Find where the given text appears and provide that cell's center as [x, y] coordinate. 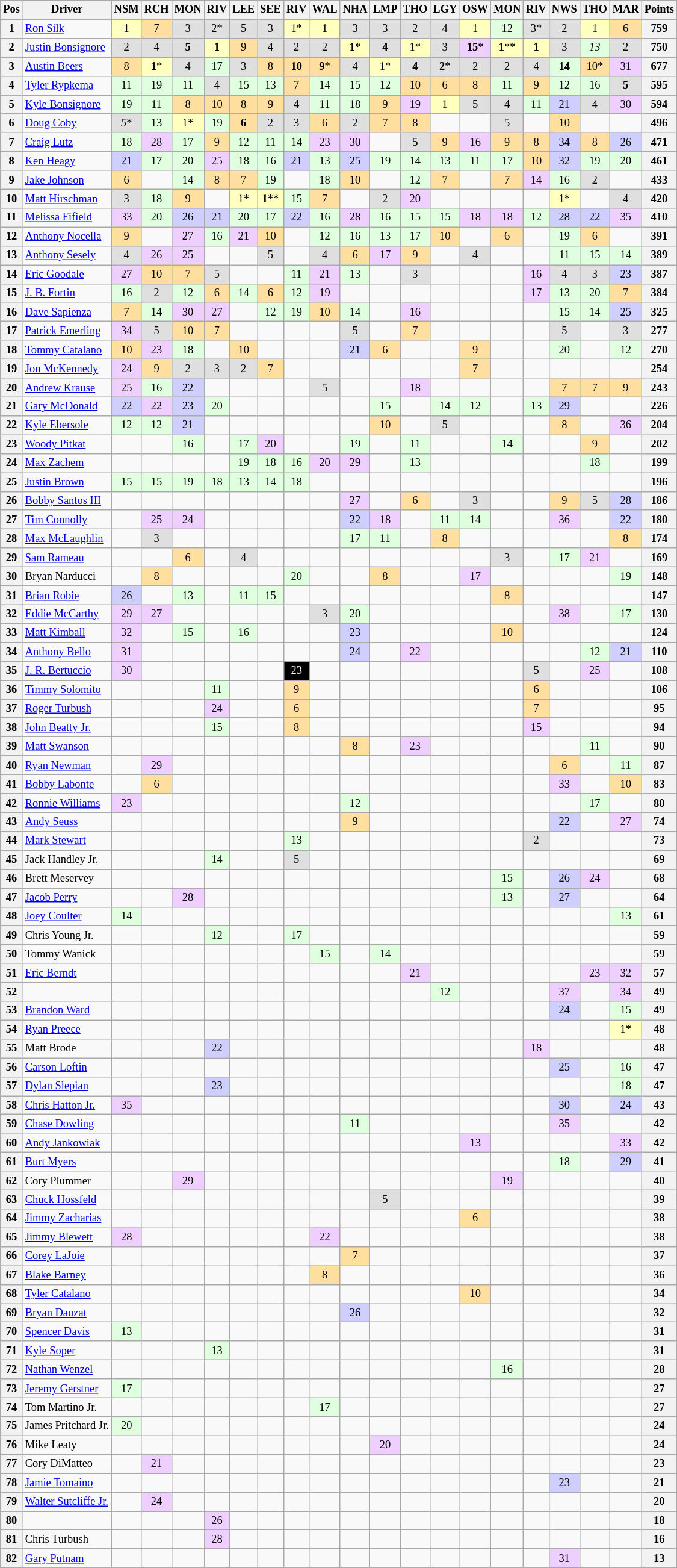
169 [659, 558]
Bobby Santos III [67, 501]
Woody Pitkat [67, 444]
95 [659, 708]
J. R. Bertuccio [67, 671]
759 [659, 29]
Points [659, 10]
76 [12, 1445]
Kyle Bonsignore [67, 105]
Gary Putnam [67, 1558]
MAR [626, 10]
87 [659, 765]
9* [325, 66]
384 [659, 293]
Matt Swanson [67, 747]
Sam Rameau [67, 558]
277 [659, 331]
Gary McDonald [67, 407]
325 [659, 312]
Roger Turbush [67, 708]
90 [659, 747]
243 [659, 388]
Kyle Ebersole [67, 425]
70 [12, 1332]
55 [12, 1049]
Kyle Soper [67, 1351]
Chris Young Jr. [67, 936]
LEE [244, 10]
Chris Turbush [67, 1539]
Dylan Slepian [67, 1086]
65 [12, 1237]
50 [12, 954]
Matt Hirschman [67, 199]
WAL [325, 10]
Jeremy Gerstner [67, 1389]
461 [659, 161]
Ken Heagy [67, 161]
106 [659, 690]
71 [12, 1351]
174 [659, 538]
Walter Sutcliffe Jr. [67, 1502]
82 [12, 1558]
54 [12, 1030]
Tom Martino Jr. [67, 1408]
Dave Sapienza [67, 312]
Matt Brode [67, 1049]
Anthony Nocella [67, 236]
677 [659, 66]
Andrew Krause [67, 388]
Anthony Sesely [67, 255]
Bobby Labonte [67, 784]
James Pritchard Jr. [67, 1426]
Ron Silk [67, 29]
391 [659, 236]
66 [12, 1256]
79 [12, 1502]
53 [12, 1010]
Pos [12, 10]
Burt Myers [67, 1162]
433 [659, 179]
Melissa Fifield [67, 218]
Anthony Bello [67, 652]
Cory DiMatteo [67, 1464]
NHA [355, 10]
Jamie Tomaino [67, 1482]
LGY [445, 10]
750 [659, 48]
67 [12, 1275]
3* [537, 29]
Timmy Solomito [67, 690]
180 [659, 520]
51 [12, 973]
44 [12, 841]
77 [12, 1464]
Corey LaJoie [67, 1256]
81 [12, 1539]
226 [659, 407]
RCH [156, 10]
Jon McKennedy [67, 369]
Tommy Catalano [67, 350]
Matt Kimball [67, 633]
202 [659, 444]
410 [659, 218]
Spencer Davis [67, 1332]
Justin Bonsignore [67, 48]
Mike Leaty [67, 1445]
595 [659, 86]
Patrick Emerling [67, 331]
186 [659, 501]
Chase Dowling [67, 1124]
108 [659, 671]
387 [659, 275]
471 [659, 142]
Craig Lutz [67, 142]
Brian Robie [67, 595]
Bryan Narducci [67, 577]
Justin Brown [67, 482]
254 [659, 369]
Cory Plummer [67, 1180]
Ronnie Williams [67, 803]
58 [12, 1106]
Doug Coby [67, 123]
496 [659, 123]
NWS [564, 10]
83 [659, 784]
75 [12, 1426]
130 [659, 614]
Jimmy Zacharias [67, 1219]
Eddie McCarthy [67, 614]
147 [659, 595]
5* [126, 123]
Brett Meservey [67, 879]
45 [12, 860]
Jacob Perry [67, 897]
Tim Connolly [67, 520]
Max Zachem [67, 464]
72 [12, 1369]
Bryan Dauzat [67, 1313]
Mark Stewart [67, 841]
10* [595, 66]
Chris Hatton Jr. [67, 1106]
63 [12, 1199]
Jimmy Blewett [67, 1237]
Austin Beers [67, 66]
420 [659, 199]
Jake Johnson [67, 179]
Andy Seuss [67, 823]
Ryan Newman [67, 765]
John Beatty Jr. [67, 727]
Driver [67, 10]
Nathan Wenzel [67, 1369]
270 [659, 350]
52 [12, 992]
Ryan Preece [67, 1030]
LMP [385, 10]
60 [12, 1143]
Eric Berndt [67, 973]
Brandon Ward [67, 1010]
56 [12, 1067]
Tyler Catalano [67, 1295]
Andy Jankowiak [67, 1143]
Joey Coulter [67, 916]
Eric Goodale [67, 275]
OSW [475, 10]
Carson Loftin [67, 1067]
94 [659, 727]
46 [12, 879]
Tommy Wanick [67, 954]
J. B. Fortin [67, 293]
204 [659, 425]
110 [659, 652]
15* [475, 48]
196 [659, 482]
Blake Barney [67, 1275]
Jack Handley Jr. [67, 860]
78 [12, 1482]
594 [659, 105]
Tyler Rypkema [67, 86]
SEE [271, 10]
Max McLaughlin [67, 538]
199 [659, 464]
Chuck Hossfeld [67, 1199]
148 [659, 577]
62 [12, 1180]
389 [659, 255]
NSM [126, 10]
124 [659, 633]
